Return (X, Y) of the center of cell containing provided text 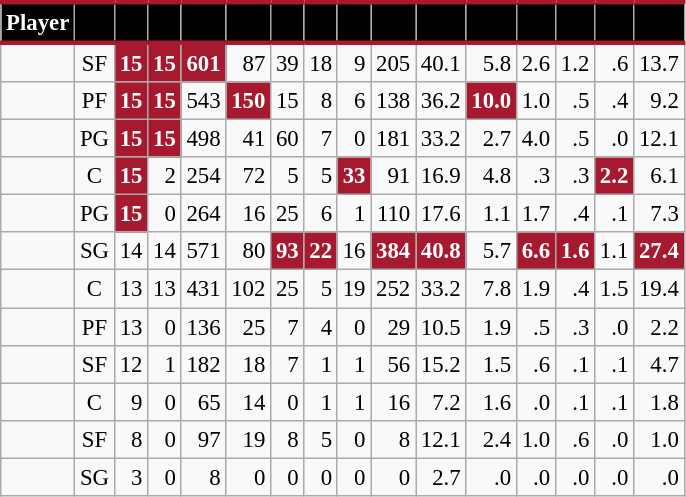
93 (288, 251)
40.1 (441, 62)
543 (204, 101)
102 (248, 289)
136 (204, 327)
10.5 (441, 327)
1.2 (574, 62)
2 (164, 176)
264 (204, 214)
254 (204, 176)
87 (248, 62)
150 (248, 101)
17.6 (441, 214)
181 (394, 139)
3 (130, 477)
4.8 (491, 176)
4.0 (536, 139)
7.2 (441, 402)
16.9 (441, 176)
205 (394, 62)
22 (320, 251)
601 (204, 62)
384 (394, 251)
6.6 (536, 251)
6.1 (659, 176)
91 (394, 176)
80 (248, 251)
1.7 (536, 214)
65 (204, 402)
5.7 (491, 251)
72 (248, 176)
7.3 (659, 214)
7.8 (491, 289)
4 (320, 327)
2.4 (491, 439)
9.2 (659, 101)
12 (130, 364)
2.6 (536, 62)
41 (248, 139)
4.7 (659, 364)
19.4 (659, 289)
182 (204, 364)
33 (354, 176)
29 (394, 327)
431 (204, 289)
15.2 (441, 364)
498 (204, 139)
56 (394, 364)
110 (394, 214)
571 (204, 251)
13.7 (659, 62)
40.8 (441, 251)
97 (204, 439)
10.0 (491, 101)
36.2 (441, 101)
5.8 (491, 62)
27.4 (659, 251)
Player (38, 22)
138 (394, 101)
60 (288, 139)
39 (288, 62)
1.8 (659, 402)
252 (394, 289)
